Output the [X, Y] coordinate of the center of the cell containing the given text.  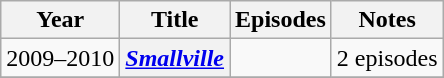
2 episodes [387, 58]
Notes [387, 20]
Smallville [175, 58]
Year [60, 20]
Episodes [281, 20]
Title [175, 20]
2009–2010 [60, 58]
